Find where the given text appears and provide that cell's center as (x, y) coordinate. 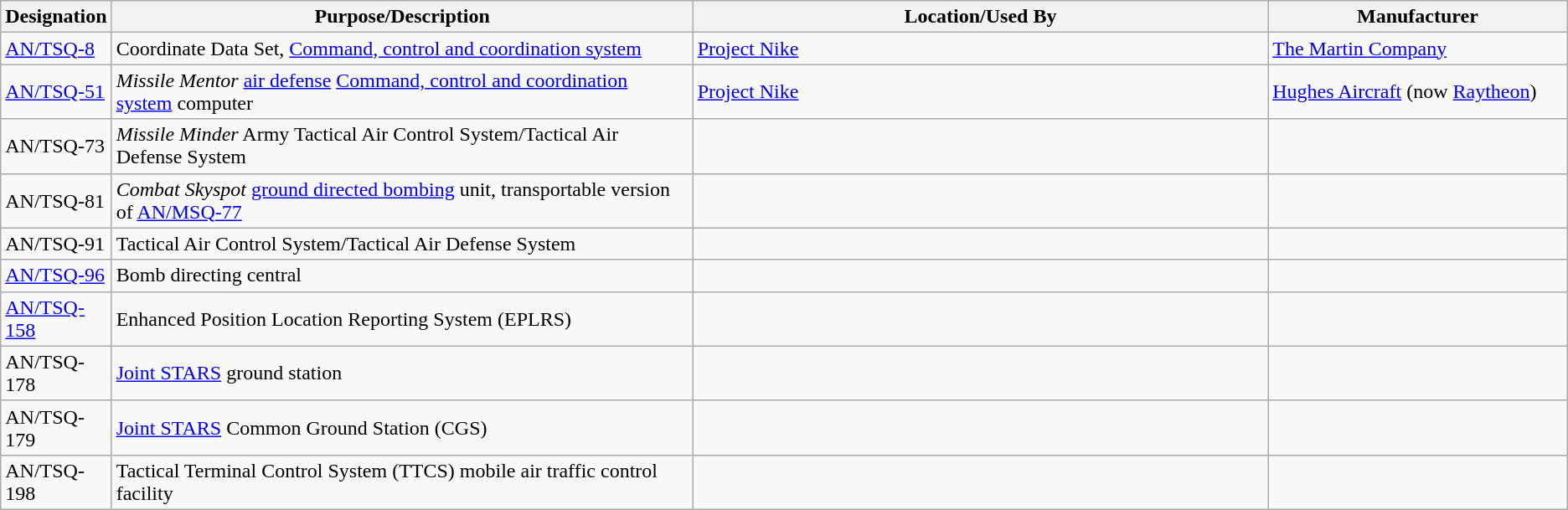
Manufacturer (1418, 17)
Purpose/Description (402, 17)
Missile Minder Army Tactical Air Control System/Tactical Air Defense System (402, 146)
Location/Used By (980, 17)
AN/TSQ-198 (56, 482)
Combat Skyspot ground directed bombing unit, transportable version of AN/MSQ-77 (402, 201)
Coordinate Data Set, Command, control and coordination system (402, 49)
AN/TSQ-179 (56, 427)
AN/TSQ-158 (56, 318)
AN/TSQ-178 (56, 373)
AN/TSQ-8 (56, 49)
AN/TSQ-91 (56, 244)
Tactical Air Control System/Tactical Air Defense System (402, 244)
Hughes Aircraft (now Raytheon) (1418, 92)
Bomb directing central (402, 276)
AN/TSQ-51 (56, 92)
AN/TSQ-81 (56, 201)
Joint STARS ground station (402, 373)
Joint STARS Common Ground Station (CGS) (402, 427)
Missile Mentor air defense Command, control and coordination system computer (402, 92)
AN/TSQ-96 (56, 276)
AN/TSQ-73 (56, 146)
Designation (56, 17)
The Martin Company (1418, 49)
Tactical Terminal Control System (TTCS) mobile air traffic control facility (402, 482)
Enhanced Position Location Reporting System (EPLRS) (402, 318)
